Pinpoint the cell where the given text exists, returning its (x, y) midpoint coordinate. 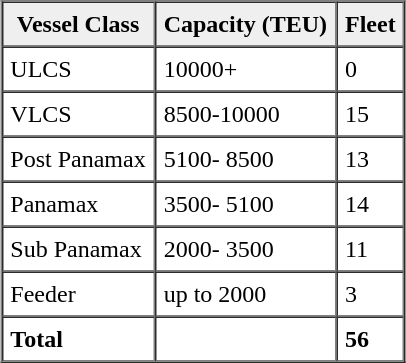
15 (370, 114)
Post Panamax (78, 158)
Feeder (78, 294)
11 (370, 248)
Capacity (TEU) (246, 24)
56 (370, 338)
Fleet (370, 24)
Sub Panamax (78, 248)
2000- 3500 (246, 248)
3500- 5100 (246, 204)
0 (370, 68)
14 (370, 204)
Total (78, 338)
up to 2000 (246, 294)
5100- 8500 (246, 158)
8500-10000 (246, 114)
10000+ (246, 68)
Panamax (78, 204)
VLCS (78, 114)
ULCS (78, 68)
Vessel Class (78, 24)
3 (370, 294)
13 (370, 158)
